Return the [x, y] coordinate for the center point of the cell that contains the specified text.  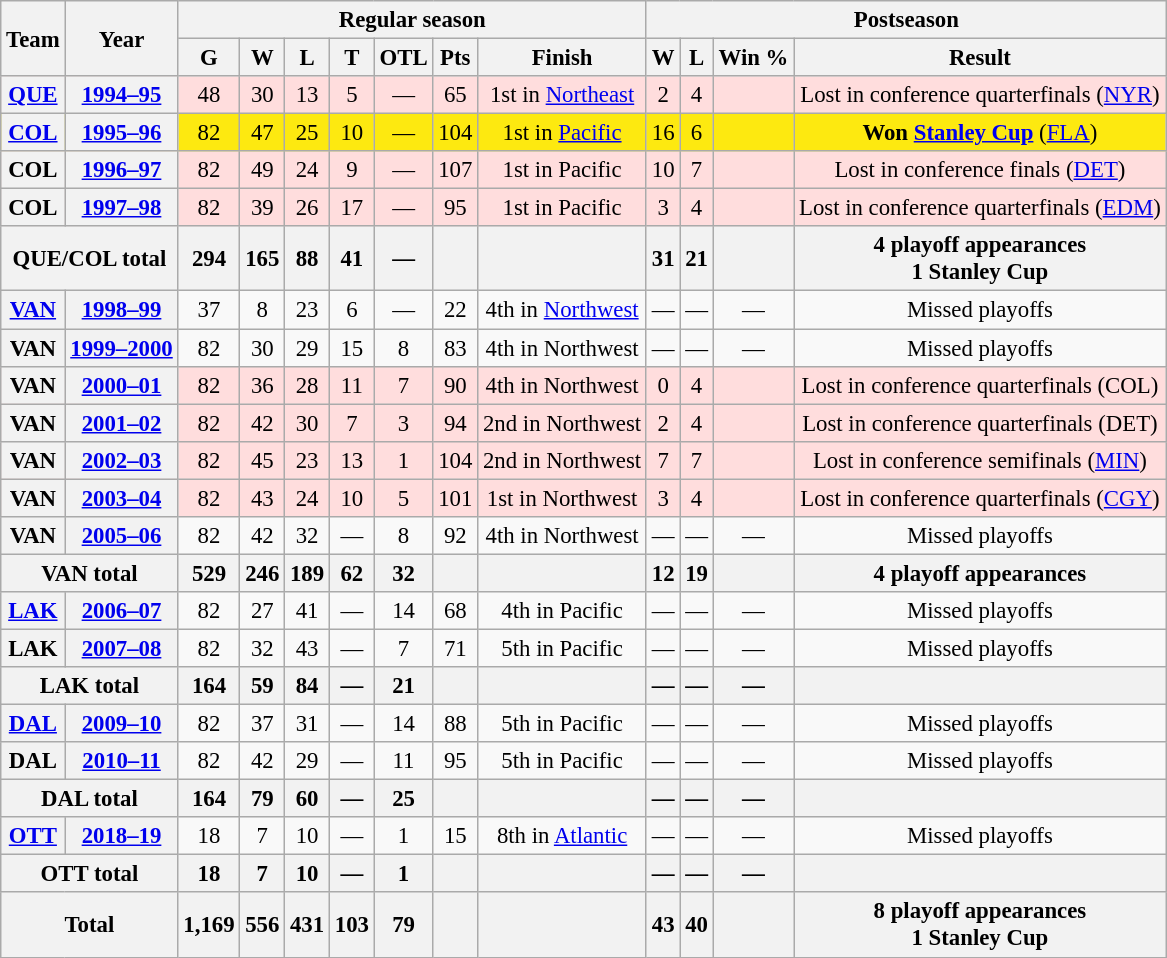
1st in Northwest [562, 498]
4 playoff appearances [980, 573]
G [209, 58]
17 [352, 208]
QUE [33, 95]
2000–01 [122, 385]
60 [308, 799]
1999–2000 [122, 348]
Lost in conference quarterfinals (COL) [980, 385]
8th in Atlantic [562, 836]
189 [308, 573]
2003–04 [122, 498]
62 [352, 573]
8 playoff appearances1 Stanley Cup [980, 926]
22 [456, 310]
Pts [456, 58]
2001–02 [122, 423]
27 [262, 611]
Finish [562, 58]
2010–11 [122, 761]
45 [262, 460]
Postseason [906, 20]
39 [262, 208]
Lost in conference quarterfinals (NYR) [980, 95]
2006–07 [122, 611]
71 [456, 648]
Lost in conference finals (DET) [980, 170]
556 [262, 926]
LAK total [90, 686]
2018–19 [122, 836]
1997–98 [122, 208]
94 [456, 423]
1st in Northeast [562, 95]
Win % [753, 58]
DAL total [90, 799]
Lost in conference quarterfinals (CGY) [980, 498]
83 [456, 348]
T [352, 58]
529 [209, 573]
Year [122, 38]
26 [308, 208]
1,169 [209, 926]
OTT total [90, 874]
VAN total [90, 573]
Won Stanley Cup (FLA) [980, 133]
Lost in conference quarterfinals (DET) [980, 423]
19 [696, 573]
1996–97 [122, 170]
48 [209, 95]
36 [262, 385]
2005–06 [122, 536]
9 [352, 170]
Lost in conference quarterfinals (EDM) [980, 208]
107 [456, 170]
QUE/COL total [90, 258]
Team [33, 38]
1994–95 [122, 95]
12 [662, 573]
246 [262, 573]
OTT [33, 836]
92 [456, 536]
84 [308, 686]
59 [262, 686]
Regular season [412, 20]
2009–10 [122, 724]
OTL [404, 58]
4th in Pacific [562, 611]
Lost in conference semifinals (MIN) [980, 460]
1998–99 [122, 310]
294 [209, 258]
47 [262, 133]
40 [696, 926]
68 [456, 611]
49 [262, 170]
431 [308, 926]
90 [456, 385]
28 [308, 385]
Result [980, 58]
0 [662, 385]
1995–96 [122, 133]
4 playoff appearances1 Stanley Cup [980, 258]
101 [456, 498]
Total [90, 926]
2002–03 [122, 460]
65 [456, 95]
2007–08 [122, 648]
165 [262, 258]
103 [352, 926]
16 [662, 133]
